Return (X, Y) of the center of cell containing provided text 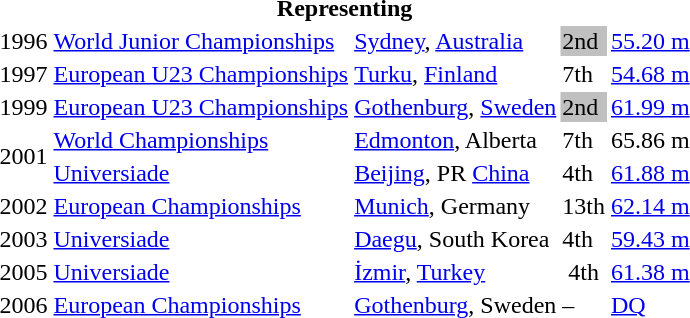
World Championships (201, 140)
European Championships (201, 206)
Turku, Finland (456, 74)
Munich, Germany (456, 206)
Beijing, PR China (456, 173)
13th (584, 206)
Daegu, South Korea (456, 239)
World Junior Championships (201, 41)
Edmonton, Alberta (456, 140)
İzmir, Turkey (456, 272)
Sydney, Australia (456, 41)
Gothenburg, Sweden (456, 107)
